Return the (X, Y) coordinate for the center point of the cell that contains the specified text.  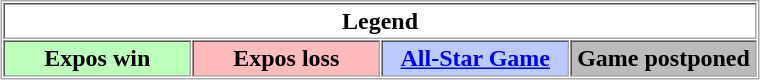
Legend (380, 21)
All-Star Game (476, 58)
Expos loss (286, 58)
Expos win (98, 58)
Game postponed (663, 58)
